From the cell containing the given text, extract its center point as [x, y] coordinate. 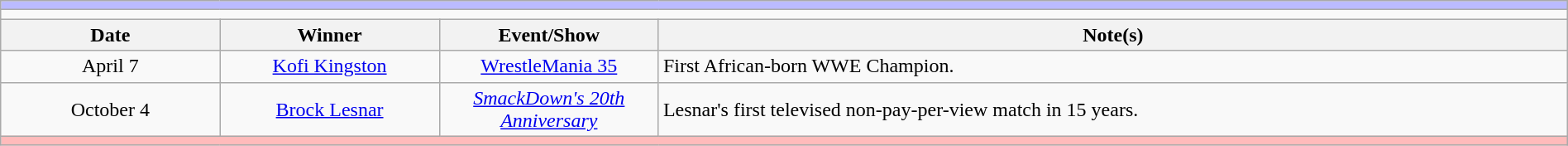
Brock Lesnar [329, 109]
Event/Show [549, 35]
First African-born WWE Champion. [1113, 66]
Date [111, 35]
WrestleMania 35 [549, 66]
Winner [329, 35]
Note(s) [1113, 35]
SmackDown's 20th Anniversary [549, 109]
Kofi Kingston [329, 66]
October 4 [111, 109]
April 7 [111, 66]
Lesnar's first televised non-pay-per-view match in 15 years. [1113, 109]
